Search for the cell housing the specified text and yield its [X, Y] center coordinate. 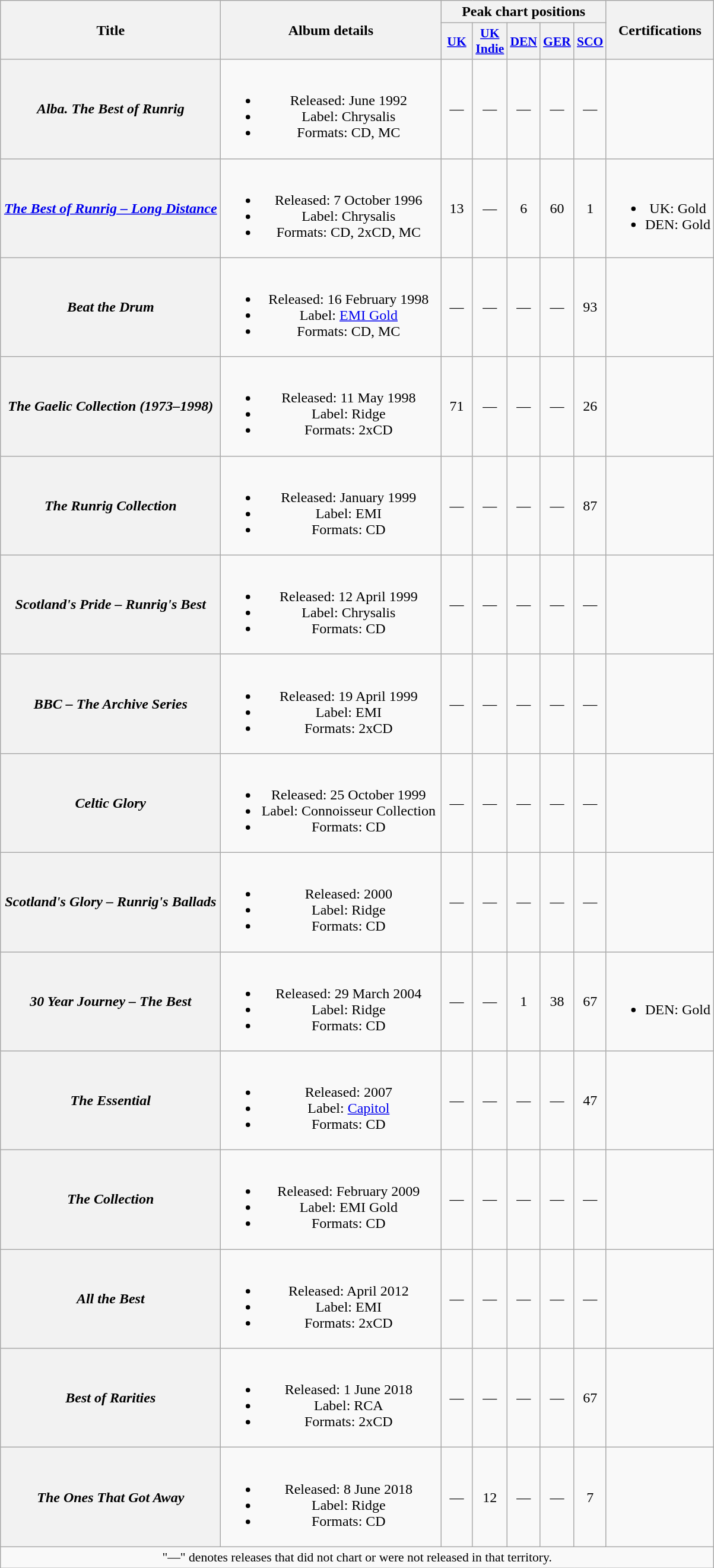
DEN [523, 42]
Certifications [660, 30]
Released: January 1999Label: EMIFormats: CD [331, 506]
Released: 29 March 2004Label: RidgeFormats: CD [331, 1002]
SCO [590, 42]
Best of Rarities [110, 1398]
"—" denotes releases that did not chart or were not released in that territory. [357, 1557]
BBC – The Archive Series [110, 704]
Scotland's Glory – Runrig's Ballads [110, 902]
30 Year Journey – The Best [110, 1002]
93 [590, 307]
Released: 7 October 1996Label: ChrysalisFormats: CD, 2xCD, MC [331, 208]
The Runrig Collection [110, 506]
13 [457, 208]
All the Best [110, 1299]
Released: 1 June 2018Label: RCAFormats: 2xCD [331, 1398]
60 [557, 208]
Released: 11 May 1998Label: RidgeFormats: 2xCD [331, 406]
GER [557, 42]
Celtic Glory [110, 802]
7 [590, 1497]
Beat the Drum [110, 307]
6 [523, 208]
The Essential [110, 1100]
DEN: Gold [660, 1002]
The Gaelic Collection (1973–1998) [110, 406]
The Collection [110, 1200]
Released: February 2009Label: EMI GoldFormats: CD [331, 1200]
Released: 12 April 1999Label: ChrysalisFormats: CD [331, 604]
Released: 25 October 1999Label: Connoisseur CollectionFormats: CD [331, 802]
UK Indie [490, 42]
Released: 2007Label: CapitolFormats: CD [331, 1100]
Album details [331, 30]
The Best of Runrig – Long Distance [110, 208]
47 [590, 1100]
Title [110, 30]
26 [590, 406]
The Ones That Got Away [110, 1497]
UK: GoldDEN: Gold [660, 208]
Released: 2000Label: RidgeFormats: CD [331, 902]
Released: 8 June 2018Label: RidgeFormats: CD [331, 1497]
Alba. The Best of Runrig [110, 109]
Released: April 2012Label: EMIFormats: 2xCD [331, 1299]
Released: June 1992Label: ChrysalisFormats: CD, MC [331, 109]
Peak chart positions [523, 12]
Scotland's Pride – Runrig's Best [110, 604]
38 [557, 1002]
71 [457, 406]
12 [490, 1497]
UK [457, 42]
87 [590, 506]
Released: 19 April 1999Label: EMIFormats: 2xCD [331, 704]
Released: 16 February 1998Label: EMI GoldFormats: CD, MC [331, 307]
